Identify which cell holds the provided text, then report its [x, y] central coordinate. 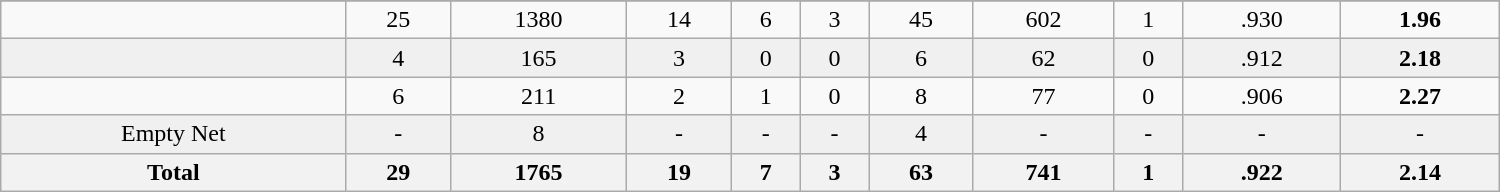
19 [680, 172]
14 [680, 20]
741 [1043, 172]
2.14 [1420, 172]
211 [538, 96]
1380 [538, 20]
165 [538, 58]
25 [398, 20]
.922 [1262, 172]
602 [1043, 20]
.912 [1262, 58]
63 [922, 172]
Total [174, 172]
29 [398, 172]
77 [1043, 96]
1.96 [1420, 20]
2 [680, 96]
Empty Net [174, 134]
.906 [1262, 96]
45 [922, 20]
2.27 [1420, 96]
1765 [538, 172]
2.18 [1420, 58]
.930 [1262, 20]
62 [1043, 58]
7 [766, 172]
